Find where the given text appears and provide that cell's center as [X, Y] coordinate. 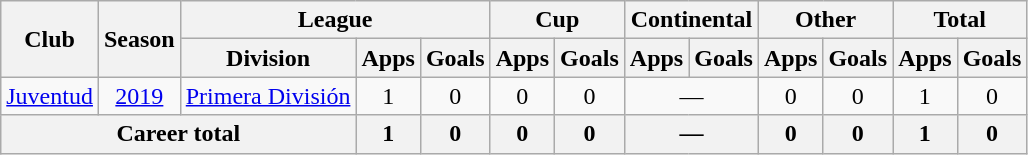
2019 [139, 96]
Cup [557, 20]
Continental [691, 20]
Primera División [268, 96]
Club [50, 39]
Season [139, 39]
Division [268, 58]
League [335, 20]
Juventud [50, 96]
Other [825, 20]
Career total [178, 134]
Total [960, 20]
